Capture the cell that displays the provided text and extract its [X, Y] central coordinate. 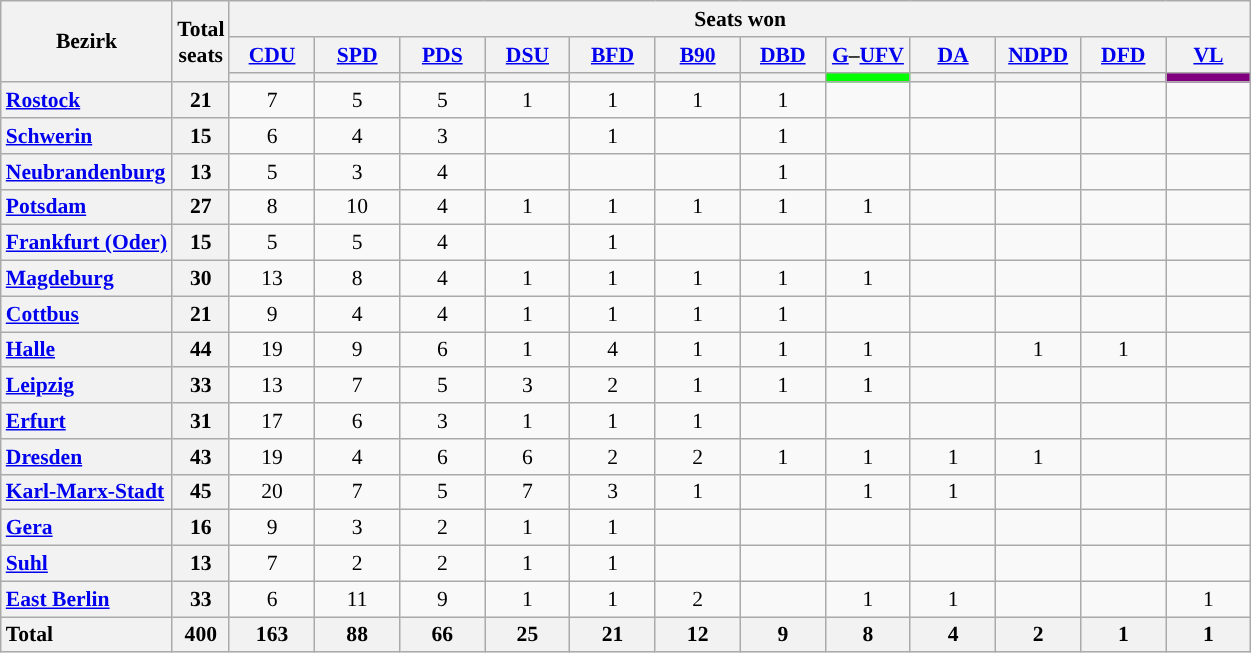
BFD [612, 55]
12 [698, 635]
Rostock [86, 101]
Neubrandenburg [86, 172]
Erfurt [86, 421]
Total [86, 635]
30 [200, 279]
B90 [698, 55]
Dresden [86, 457]
27 [200, 207]
Halle [86, 350]
31 [200, 421]
25 [528, 635]
Karl-Marx-Stadt [86, 492]
Frankfurt (Oder) [86, 243]
66 [442, 635]
17 [272, 421]
11 [358, 599]
DFD [1124, 55]
DSU [528, 55]
10 [358, 207]
DBD [782, 55]
20 [272, 492]
16 [200, 528]
Cottbus [86, 314]
PDS [442, 55]
Leipzig [86, 386]
44 [200, 350]
VL [1208, 55]
45 [200, 492]
Totalseats [200, 42]
Suhl [86, 564]
Schwerin [86, 136]
Seats won [740, 19]
DA [952, 55]
G–UFV [868, 55]
88 [358, 635]
SPD [358, 55]
Gera [86, 528]
Magdeburg [86, 279]
43 [200, 457]
CDU [272, 55]
NDPD [1038, 55]
East Berlin [86, 599]
163 [272, 635]
400 [200, 635]
Bezirk [86, 42]
Potsdam [86, 207]
